Return the (x, y) coordinate for the center point of the cell that contains the specified text.  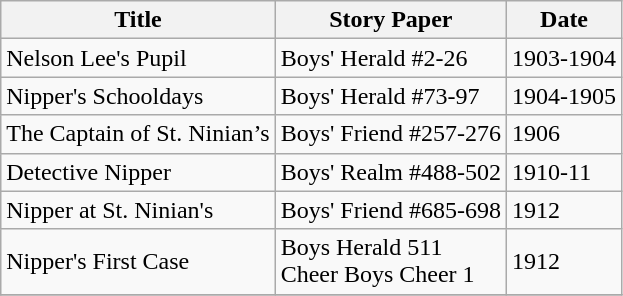
Nipper's Schooldays (138, 96)
Date (564, 20)
Nipper at St. Ninian's (138, 210)
Boys' Herald #73-97 (390, 96)
Story Paper (390, 20)
Boys' Friend #257-276 (390, 134)
Nelson Lee's Pupil (138, 58)
Boys Herald 511 Cheer Boys Cheer 1 (390, 262)
Boys' Realm #488-502 (390, 172)
Nipper's First Case (138, 262)
The Captain of St. Ninian’s (138, 134)
Boys' Friend #685-698 (390, 210)
Title (138, 20)
Boys' Herald #2-26 (390, 58)
1910-11 (564, 172)
Detective Nipper (138, 172)
1904-1905 (564, 96)
1906 (564, 134)
1903-1904 (564, 58)
